Pinpoint the cell where the given text exists, returning its (x, y) midpoint coordinate. 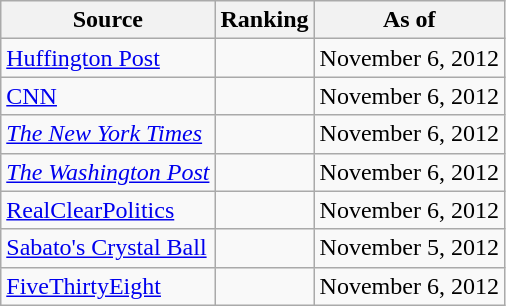
Source (108, 20)
Sabato's Crystal Ball (108, 248)
RealClearPolitics (108, 210)
Ranking (264, 20)
FiveThirtyEight (108, 286)
The New York Times (108, 134)
The Washington Post (108, 172)
Huffington Post (108, 58)
November 5, 2012 (409, 248)
CNN (108, 96)
As of (409, 20)
